Identify which cell holds the provided text, then report its [X, Y] central coordinate. 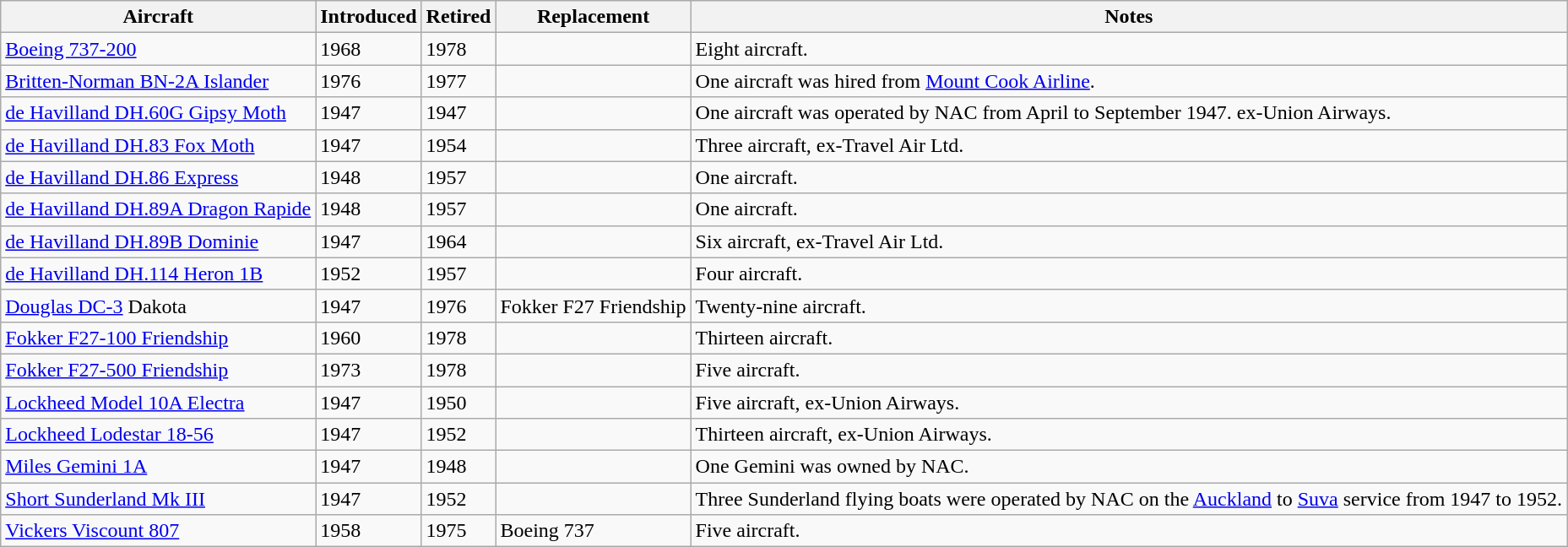
Retired [458, 17]
1958 [368, 531]
One aircraft was operated by NAC from April to September 1947. ex-Union Airways. [1129, 113]
1977 [458, 81]
Fokker F27-100 Friendship [159, 338]
Fokker F27-500 Friendship [159, 370]
Vickers Viscount 807 [159, 531]
1973 [368, 370]
One aircraft was hired from Mount Cook Airline. [1129, 81]
Thirteen aircraft, ex-Union Airways. [1129, 435]
Douglas DC-3 Dakota [159, 306]
Thirteen aircraft. [1129, 338]
Lockheed Lodestar 18-56 [159, 435]
Five aircraft, ex-Union Airways. [1129, 403]
1975 [458, 531]
Miles Gemini 1A [159, 467]
One Gemini was owned by NAC. [1129, 467]
1954 [458, 145]
Four aircraft. [1129, 273]
Three Sunderland flying boats were operated by NAC on the Auckland to Suva service from 1947 to 1952. [1129, 499]
de Havilland DH.89B Dominie [159, 241]
de Havilland DH.114 Heron 1B [159, 273]
1960 [368, 338]
de Havilland DH.86 Express [159, 177]
de Havilland DH.83 Fox Moth [159, 145]
1950 [458, 403]
Replacement [593, 17]
Short Sunderland Mk III [159, 499]
Notes [1129, 17]
Boeing 737 [593, 531]
Lockheed Model 10A Electra [159, 403]
Fokker F27 Friendship [593, 306]
Introduced [368, 17]
Eight aircraft. [1129, 49]
de Havilland DH.89A Dragon Rapide [159, 209]
1964 [458, 241]
de Havilland DH.60G Gipsy Moth [159, 113]
Three aircraft, ex-Travel Air Ltd. [1129, 145]
Boeing 737-200 [159, 49]
Britten-Norman BN-2A Islander [159, 81]
Twenty-nine aircraft. [1129, 306]
1968 [368, 49]
Aircraft [159, 17]
Six aircraft, ex-Travel Air Ltd. [1129, 241]
